Extract the [X, Y] coordinate from the center of the cell holding the provided text.  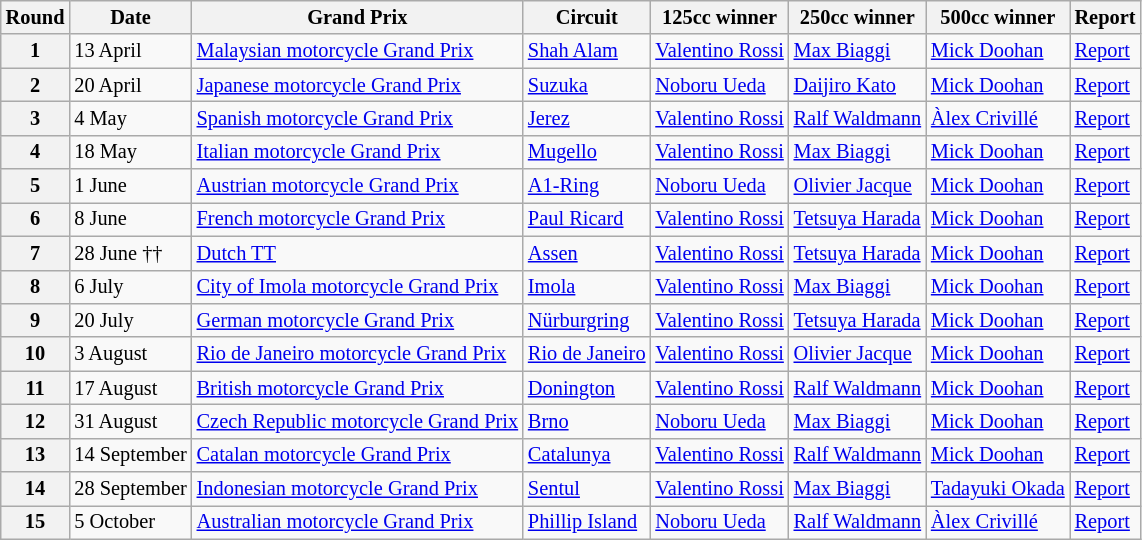
1 [36, 51]
Sentul [586, 489]
Imola [586, 287]
Japanese motorcycle Grand Prix [358, 85]
Catalan motorcycle Grand Prix [358, 455]
125cc winner [719, 17]
British motorcycle Grand Prix [358, 388]
8 [36, 287]
7 [36, 253]
Phillip Island [586, 522]
12 [36, 421]
28 June †† [130, 253]
31 August [130, 421]
French motorcycle Grand Prix [358, 219]
5 [36, 186]
Donington [586, 388]
17 August [130, 388]
8 June [130, 219]
Assen [586, 253]
Australian motorcycle Grand Prix [358, 522]
3 August [130, 354]
2 [36, 85]
500cc winner [998, 17]
5 October [130, 522]
Circuit [586, 17]
28 September [130, 489]
Suzuka [586, 85]
Daijiro Kato [858, 85]
A1-Ring [586, 186]
City of Imola motorcycle Grand Prix [358, 287]
250cc winner [858, 17]
6 [36, 219]
9 [36, 320]
4 [36, 152]
Jerez [586, 118]
Rio de Janeiro [586, 354]
13 April [130, 51]
Grand Prix [358, 17]
18 May [130, 152]
3 [36, 118]
Shah Alam [586, 51]
Malaysian motorcycle Grand Prix [358, 51]
11 [36, 388]
Brno [586, 421]
15 [36, 522]
Round [36, 17]
Tadayuki Okada [998, 489]
1 June [130, 186]
4 May [130, 118]
Date [130, 17]
10 [36, 354]
20 April [130, 85]
Indonesian motorcycle Grand Prix [358, 489]
Rio de Janeiro motorcycle Grand Prix [358, 354]
Mugello [586, 152]
6 July [130, 287]
Nürburgring [586, 320]
14 [36, 489]
Paul Ricard [586, 219]
13 [36, 455]
14 September [130, 455]
Spanish motorcycle Grand Prix [358, 118]
Dutch TT [358, 253]
Czech Republic motorcycle Grand Prix [358, 421]
Italian motorcycle Grand Prix [358, 152]
German motorcycle Grand Prix [358, 320]
20 July [130, 320]
Austrian motorcycle Grand Prix [358, 186]
Catalunya [586, 455]
